Return the (x, y) coordinate for the center point of the cell that contains the specified text.  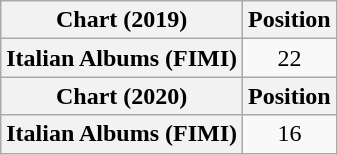
Chart (2019) (122, 20)
22 (290, 58)
Chart (2020) (122, 96)
16 (290, 134)
